Identify which cell holds the provided text, then report its (x, y) central coordinate. 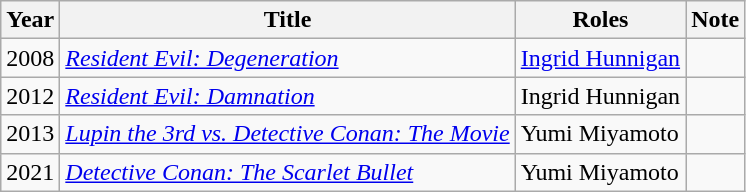
Resident Evil: Damnation (288, 96)
Detective Conan: The Scarlet Bullet (288, 172)
Title (288, 20)
Resident Evil: Degeneration (288, 58)
Note (716, 20)
2021 (30, 172)
2013 (30, 134)
2008 (30, 58)
2012 (30, 96)
Year (30, 20)
Lupin the 3rd vs. Detective Conan: The Movie (288, 134)
Roles (600, 20)
